Pinpoint the cell where the given text exists, returning its [x, y] midpoint coordinate. 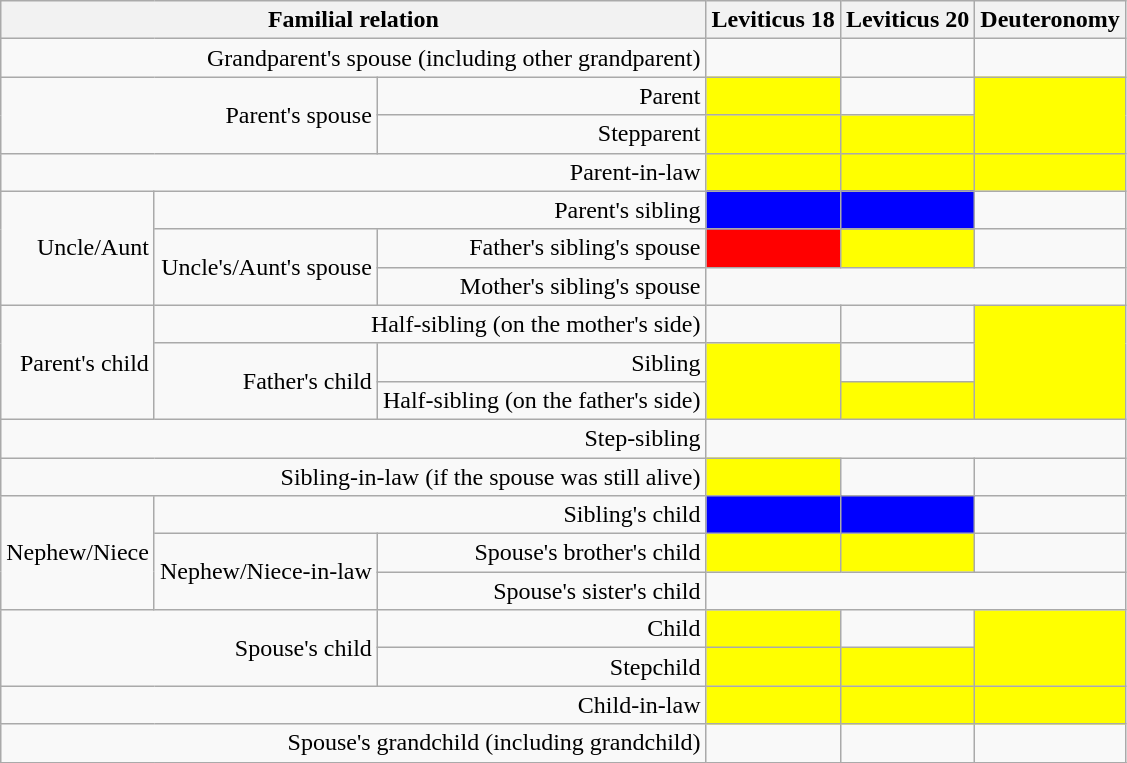
Sibling's child [430, 515]
Nephew/Niece [78, 553]
Parent [542, 96]
Uncle/Aunt [78, 248]
Spouse's brother's child [542, 553]
Step-sibling [354, 438]
Uncle's/Aunt's spouse [266, 267]
Familial relation [354, 20]
Father's sibling's spouse [542, 248]
Parent's child [78, 362]
Parent-in-law [354, 172]
Child-in-law [354, 705]
Leviticus 20 [907, 20]
Spouse's sister's child [542, 591]
Stepchild [542, 667]
Nephew/Niece-in-law [266, 572]
Parent's sibling [430, 210]
Child [542, 629]
Mother's sibling's spouse [542, 286]
Half-sibling (on the mother's side) [430, 324]
Grandparent's spouse (including other grandparent) [354, 58]
Spouse's grandchild (including grandchild) [354, 743]
Sibling-in-law (if the spouse was still alive) [354, 477]
Leviticus 18 [773, 20]
Sibling [542, 362]
Stepparent [542, 134]
Father's child [266, 381]
Parent's spouse [190, 115]
Spouse's child [190, 648]
Deuteronomy [1050, 20]
Half-sibling (on the father's side) [542, 400]
